For the text-containing cell, return its midpoint in (X, Y) coordinate format. 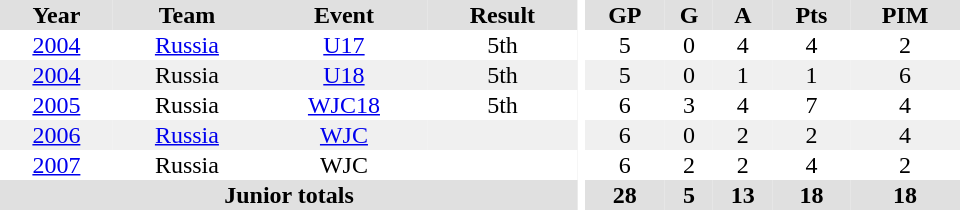
Event (344, 15)
WJC18 (344, 105)
13 (743, 195)
Team (187, 15)
U17 (344, 45)
U18 (344, 75)
Pts (812, 15)
28 (625, 195)
Year (56, 15)
3 (689, 105)
G (689, 15)
PIM (905, 15)
GP (625, 15)
7 (812, 105)
A (743, 15)
Result (502, 15)
Junior totals (289, 195)
2007 (56, 165)
2006 (56, 135)
2005 (56, 105)
